Scan for the cell matching the given text and deliver its [x, y] coordinate at center. 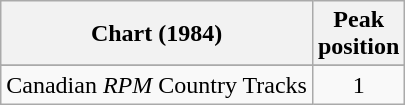
Peakposition [358, 34]
1 [358, 85]
Canadian RPM Country Tracks [157, 85]
Chart (1984) [157, 34]
